Find where the given text appears and provide that cell's center as (x, y) coordinate. 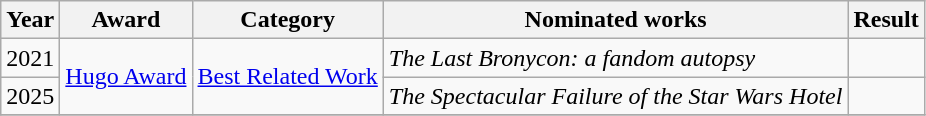
2025 (30, 96)
Result (886, 20)
Year (30, 20)
Award (126, 20)
The Last Bronycon: a fandom autopsy (616, 58)
The Spectacular Failure of the Star Wars Hotel (616, 96)
Best Related Work (288, 77)
Category (288, 20)
Nominated works (616, 20)
2021 (30, 58)
Hugo Award (126, 77)
